For the text-containing cell, return its midpoint in (x, y) coordinate format. 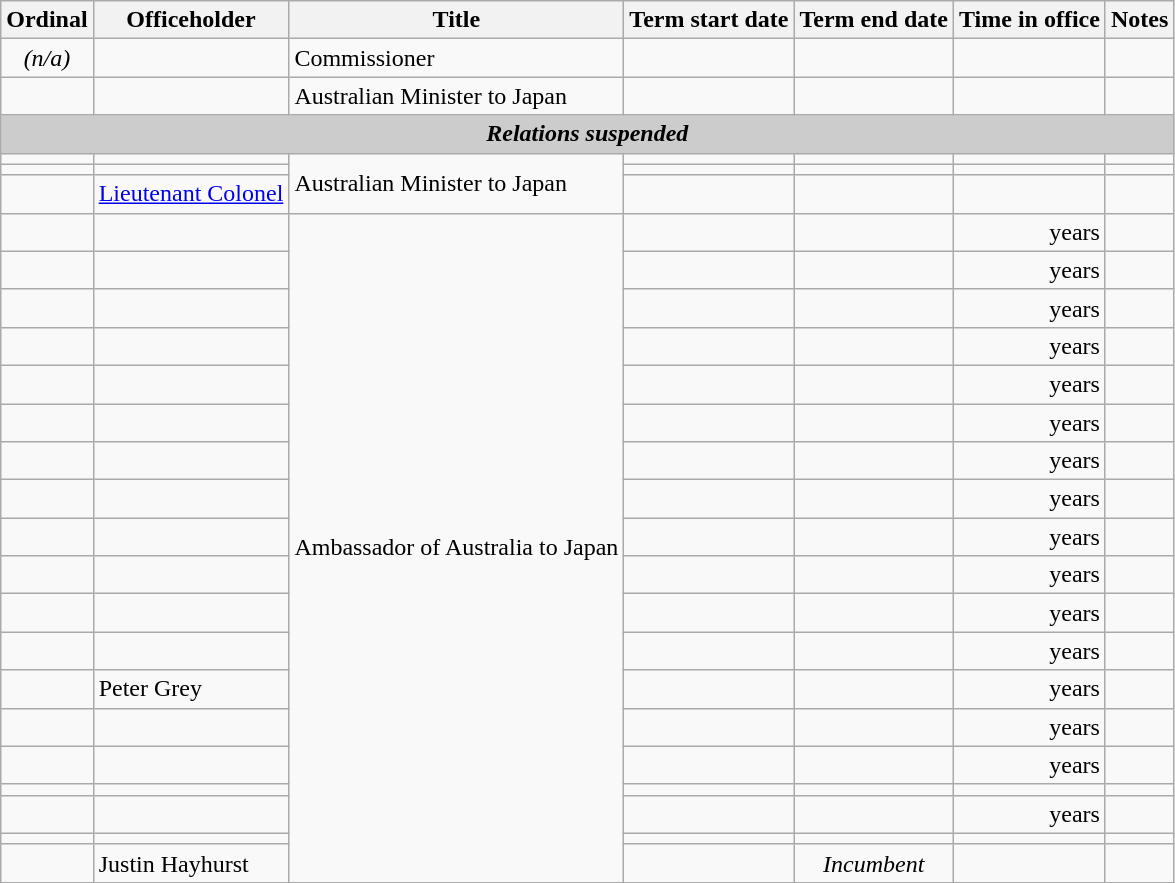
Commissioner (456, 58)
Officeholder (191, 20)
Ordinal (47, 20)
Relations suspended (588, 134)
Term start date (709, 20)
Justin Hayhurst (191, 863)
Incumbent (874, 863)
Peter Grey (191, 689)
(n/a) (47, 58)
Lieutenant Colonel (191, 194)
Ambassador of Australia to Japan (456, 548)
Time in office (1029, 20)
Title (456, 20)
Notes (1139, 20)
Term end date (874, 20)
